Extract the [X, Y] coordinate from the center of the cell holding the provided text.  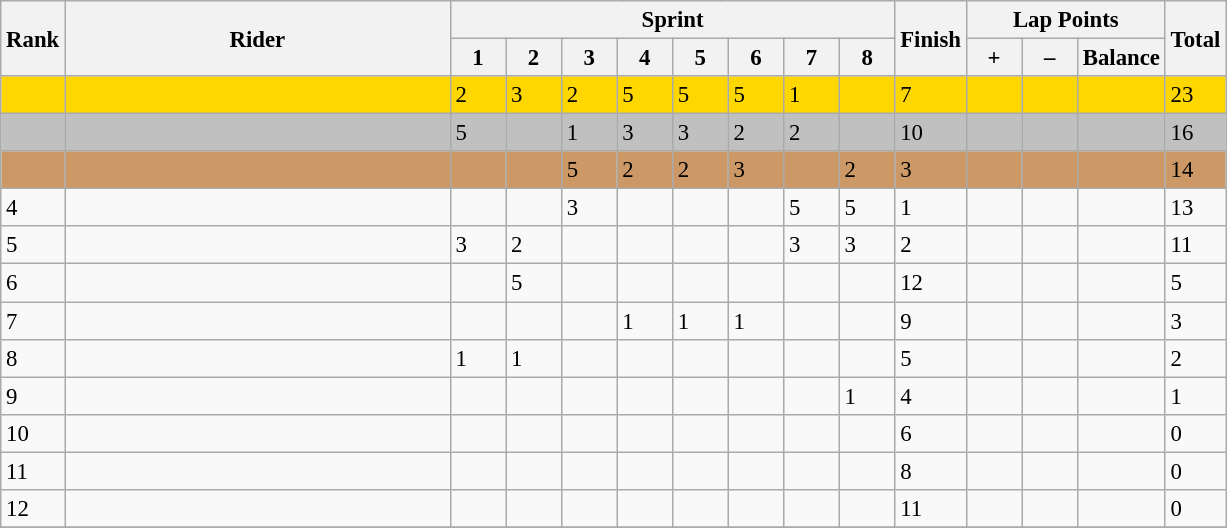
+ [994, 58]
Total [1195, 38]
16 [1195, 133]
Finish [930, 38]
Sprint [672, 20]
Rider [258, 38]
14 [1195, 170]
13 [1195, 208]
Balance [1121, 58]
Rank [33, 38]
23 [1195, 95]
Lap Points [1066, 20]
– [1050, 58]
